Locate the cell with the specified text and output its (X, Y) center coordinate. 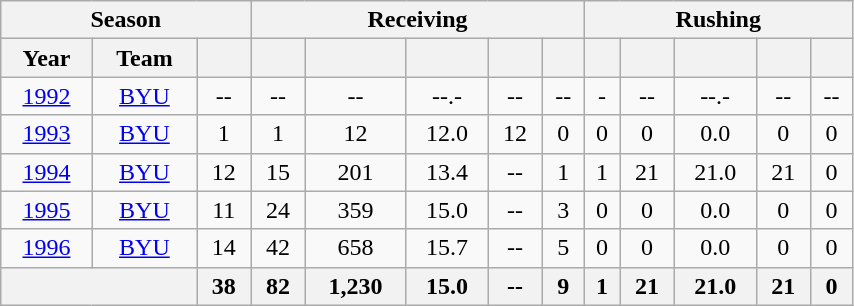
201 (356, 172)
3 (563, 210)
24 (278, 210)
Year (46, 58)
12.0 (447, 134)
82 (278, 286)
1994 (46, 172)
9 (563, 286)
15 (278, 172)
42 (278, 248)
1995 (46, 210)
5 (563, 248)
14 (224, 248)
15.7 (447, 248)
1992 (46, 96)
38 (224, 286)
11 (224, 210)
- (602, 96)
Rushing (718, 20)
1,230 (356, 286)
Receiving (418, 20)
1996 (46, 248)
658 (356, 248)
359 (356, 210)
1993 (46, 134)
Season (126, 20)
Team (144, 58)
13.4 (447, 172)
